For the text-containing cell, return its midpoint in (x, y) coordinate format. 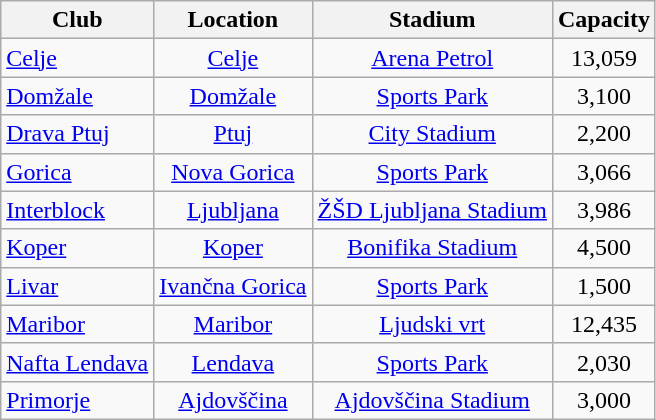
4,500 (604, 248)
3,066 (604, 172)
Lendava (233, 362)
Ajdovščina Stadium (432, 400)
Arena Petrol (432, 58)
Bonifika Stadium (432, 248)
3,000 (604, 400)
Nova Gorica (233, 172)
City Stadium (432, 134)
3,986 (604, 210)
Ivančna Gorica (233, 286)
Stadium (432, 20)
Ajdovščina (233, 400)
3,100 (604, 96)
Drava Ptuj (78, 134)
Ljudski vrt (432, 324)
Nafta Lendava (78, 362)
Primorje (78, 400)
12,435 (604, 324)
Gorica (78, 172)
Capacity (604, 20)
2,200 (604, 134)
Ptuj (233, 134)
Interblock (78, 210)
Location (233, 20)
2,030 (604, 362)
1,500 (604, 286)
ŽŠD Ljubljana Stadium (432, 210)
Club (78, 20)
Ljubljana (233, 210)
13,059 (604, 58)
Livar (78, 286)
